Output the [x, y] coordinate of the center of the cell containing the given text.  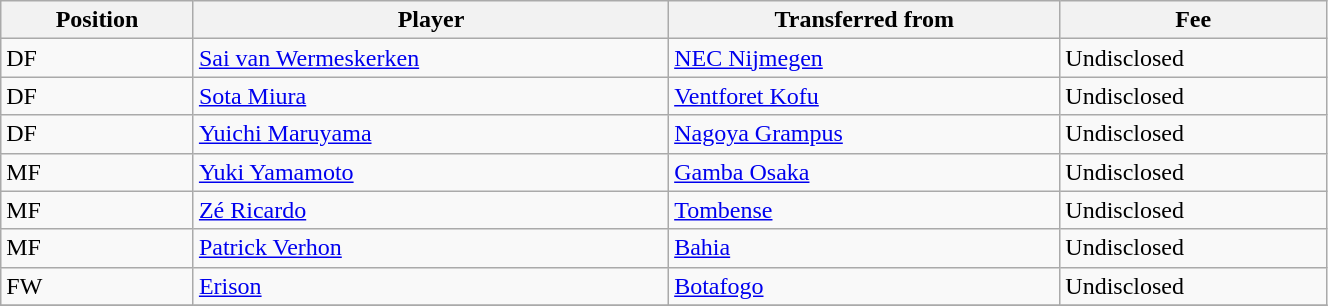
Yuki Yamamoto [430, 172]
Zé Ricardo [430, 210]
Player [430, 20]
NEC Nijmegen [864, 58]
Tombense [864, 210]
Botafogo [864, 286]
FW [98, 286]
Fee [1194, 20]
Sota Miura [430, 96]
Sai van Wermeskerken [430, 58]
Gamba Osaka [864, 172]
Transferred from [864, 20]
Yuichi Maruyama [430, 134]
Patrick Verhon [430, 248]
Erison [430, 286]
Position [98, 20]
Bahia [864, 248]
Ventforet Kofu [864, 96]
Nagoya Grampus [864, 134]
